Extract the [x, y] coordinate from the center of the cell holding the provided text.  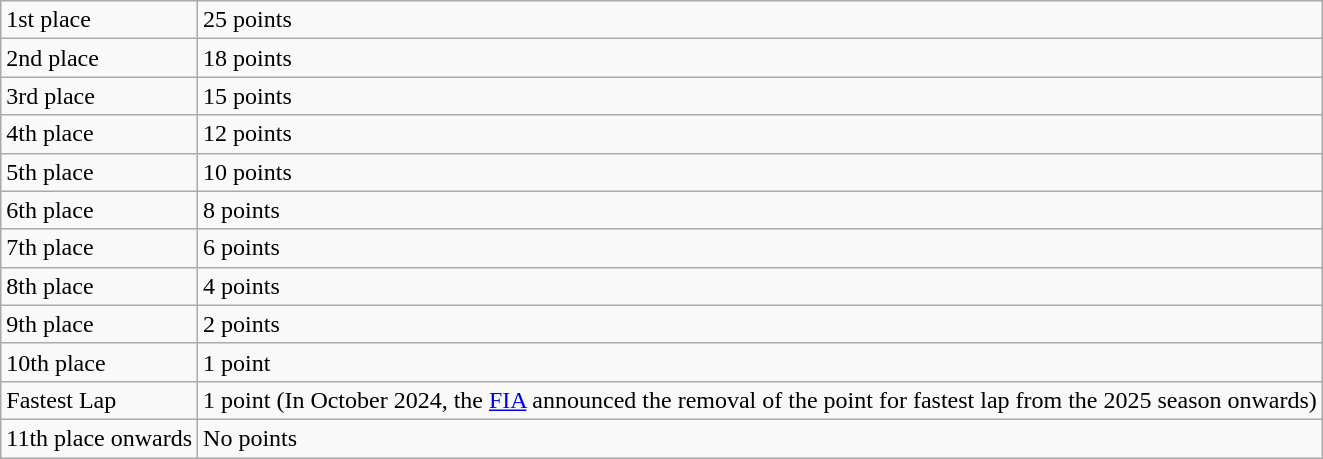
18 points [760, 58]
6th place [100, 210]
6 points [760, 248]
8th place [100, 286]
8 points [760, 210]
7th place [100, 248]
9th place [100, 324]
2 points [760, 324]
25 points [760, 20]
1st place [100, 20]
2nd place [100, 58]
12 points [760, 134]
Fastest Lap [100, 400]
4th place [100, 134]
1 point [760, 362]
1 point (In October 2024, the FIA announced the removal of the point for fastest lap from the 2025 season onwards) [760, 400]
10 points [760, 172]
5th place [100, 172]
3rd place [100, 96]
11th place onwards [100, 438]
15 points [760, 96]
10th place [100, 362]
No points [760, 438]
4 points [760, 286]
